Extract the (x, y) coordinate from the center of the cell holding the provided text.  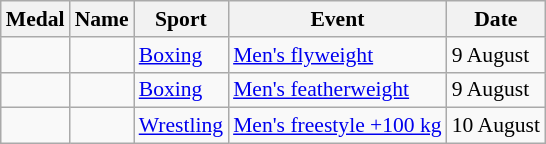
Name (102, 19)
Men's featherweight (338, 90)
Men's flyweight (338, 55)
Event (338, 19)
Wrestling (181, 126)
Sport (181, 19)
Date (496, 19)
Men's freestyle +100 kg (338, 126)
Medal (36, 19)
10 August (496, 126)
